Extract the (x, y) coordinate from the center of the cell holding the provided text.  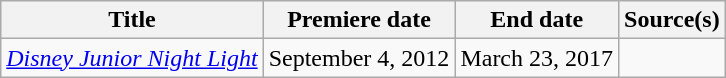
Premiere date (359, 20)
Disney Junior Night Light (132, 58)
March 23, 2017 (537, 58)
Title (132, 20)
End date (537, 20)
Source(s) (672, 20)
September 4, 2012 (359, 58)
